Capture the cell that displays the provided text and extract its (X, Y) central coordinate. 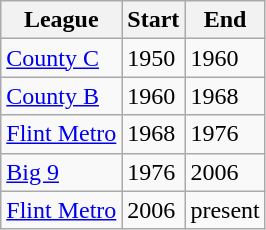
County C (62, 58)
1950 (154, 58)
End (225, 20)
League (62, 20)
Start (154, 20)
Big 9 (62, 172)
present (225, 210)
County B (62, 96)
